Determine the [X, Y] coordinate at the center of the cell enclosing the given text.  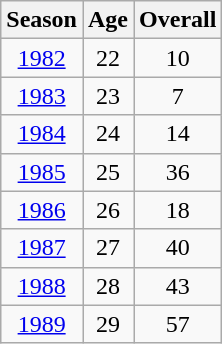
40 [178, 248]
29 [108, 324]
7 [178, 96]
Overall [178, 20]
25 [108, 172]
1988 [42, 286]
Season [42, 20]
22 [108, 58]
Age [108, 20]
27 [108, 248]
24 [108, 134]
1986 [42, 210]
57 [178, 324]
18 [178, 210]
1982 [42, 58]
1987 [42, 248]
14 [178, 134]
43 [178, 286]
36 [178, 172]
1985 [42, 172]
10 [178, 58]
26 [108, 210]
23 [108, 96]
28 [108, 286]
1984 [42, 134]
1983 [42, 96]
1989 [42, 324]
